Detect which cell encompasses the target text, then output its (X, Y) center coordinate. 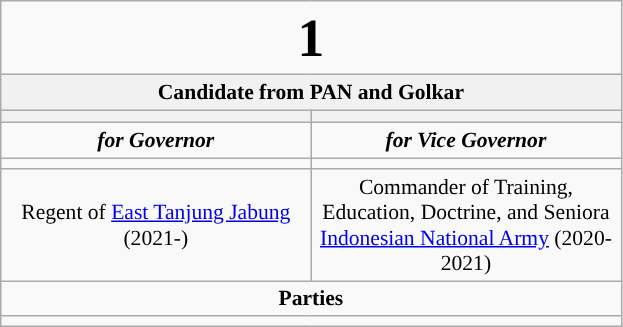
Candidate from PAN and Golkar (311, 92)
Parties (311, 299)
1 (311, 38)
for Governor (156, 141)
Commander of Training, Education, Doctrine, and Seniora Indonesian National Army (2020-2021) (466, 225)
Regent of East Tanjung Jabung (2021-) (156, 225)
for Vice Governor (466, 141)
